Return the [X, Y] coordinate for the center point of the cell that contains the specified text.  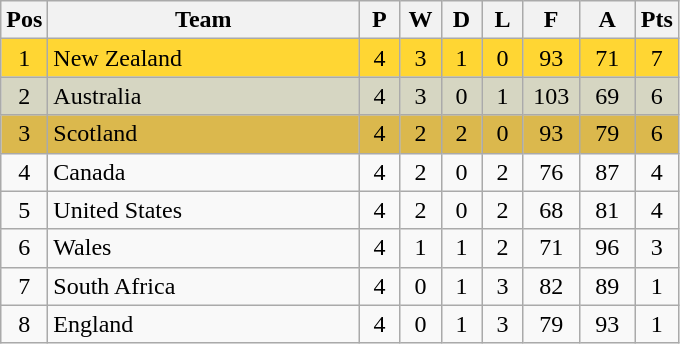
F [551, 20]
5 [24, 210]
Canada [204, 172]
W [420, 20]
96 [607, 248]
P [380, 20]
New Zealand [204, 58]
89 [607, 286]
Scotland [204, 134]
103 [551, 96]
South Africa [204, 286]
A [607, 20]
8 [24, 324]
87 [607, 172]
Wales [204, 248]
76 [551, 172]
82 [551, 286]
Australia [204, 96]
Pts [656, 20]
68 [551, 210]
81 [607, 210]
Pos [24, 20]
England [204, 324]
United States [204, 210]
Team [204, 20]
D [462, 20]
69 [607, 96]
L [502, 20]
